Detect which cell encompasses the target text, then output its (x, y) center coordinate. 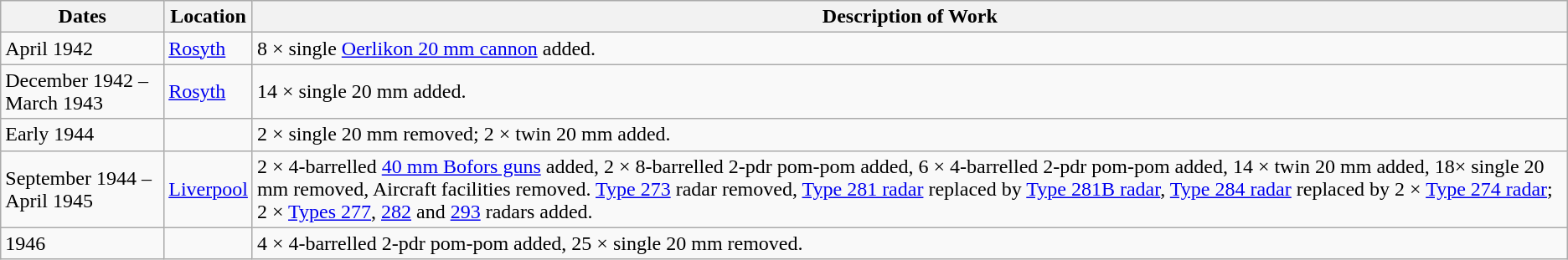
1946 (82, 243)
Dates (82, 17)
December 1942 – March 1943 (82, 92)
14 × single 20 mm added. (910, 92)
8 × single Oerlikon 20 mm cannon added. (910, 48)
Description of Work (910, 17)
Liverpool (209, 189)
4 × 4-barrelled 2-pdr pom-pom added, 25 × single 20 mm removed. (910, 243)
September 1944 – April 1945 (82, 189)
Early 1944 (82, 135)
2 × single 20 mm removed; 2 × twin 20 mm added. (910, 135)
Location (209, 17)
April 1942 (82, 48)
